Pinpoint the cell where the given text exists, returning its [X, Y] midpoint coordinate. 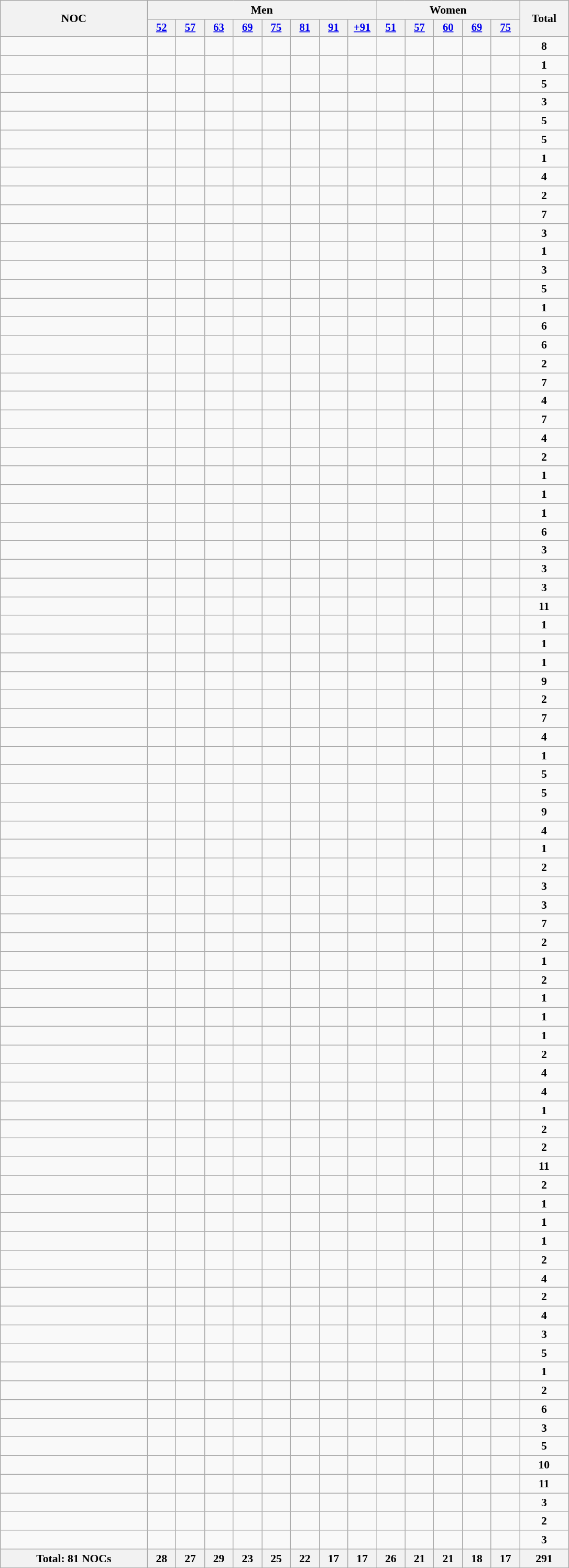
63 [219, 28]
27 [191, 1559]
Men [262, 10]
52 [161, 28]
291 [544, 1559]
10 [544, 1465]
Women [448, 10]
8 [544, 46]
23 [247, 1559]
18 [477, 1559]
+91 [363, 28]
22 [305, 1559]
60 [448, 28]
51 [391, 28]
28 [161, 1559]
81 [305, 28]
25 [277, 1559]
26 [391, 1559]
91 [333, 28]
NOC [74, 19]
29 [219, 1559]
Total: 81 NOCs [74, 1559]
Total [544, 19]
